Determine the [X, Y] coordinate at the center of the cell enclosing the given text.  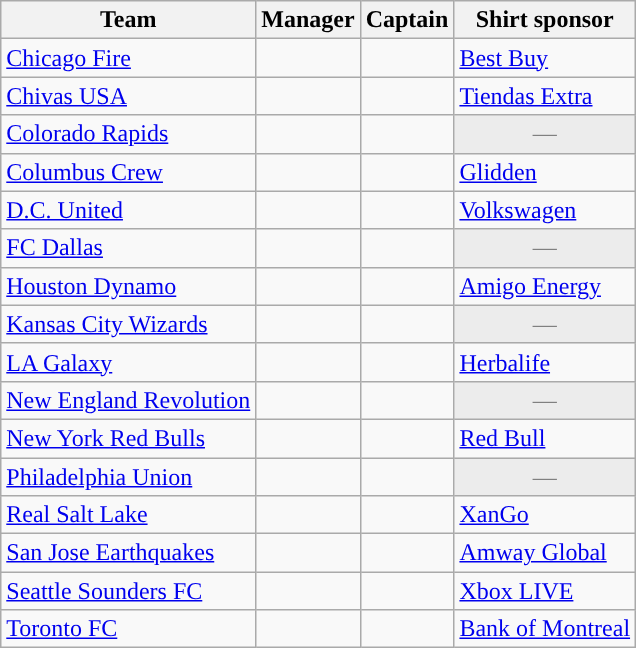
Colorado Rapids [128, 134]
Bank of Montreal [545, 629]
Philadelphia Union [128, 477]
Red Bull [545, 438]
XanGo [545, 515]
FC Dallas [128, 248]
Glidden [545, 172]
Chicago Fire [128, 58]
New York Red Bulls [128, 438]
Team [128, 20]
Volkswagen [545, 210]
Kansas City Wizards [128, 324]
D.C. United [128, 210]
Chivas USA [128, 96]
Captain [407, 20]
Amway Global [545, 553]
Herbalife [545, 362]
San Jose Earthquakes [128, 553]
Best Buy [545, 58]
New England Revolution [128, 400]
Toronto FC [128, 629]
Manager [308, 20]
Seattle Sounders FC [128, 591]
Real Salt Lake [128, 515]
Amigo Energy [545, 286]
Shirt sponsor [545, 20]
Xbox LIVE [545, 591]
Tiendas Extra [545, 96]
Columbus Crew [128, 172]
Houston Dynamo [128, 286]
LA Galaxy [128, 362]
